Identify which cell holds the provided text, then report its (X, Y) central coordinate. 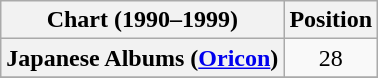
Chart (1990–1999) (142, 20)
Position (331, 20)
Japanese Albums (Oricon) (142, 58)
28 (331, 58)
